Pinpoint the cell where the given text exists, returning its (x, y) midpoint coordinate. 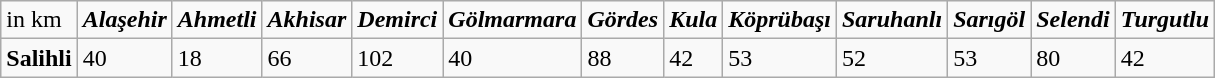
80 (1073, 58)
Saruhanlı (892, 20)
102 (398, 58)
Kula (694, 20)
66 (307, 58)
Gördes (623, 20)
Sarıgöl (990, 20)
18 (217, 58)
Selendi (1073, 20)
Salihli (39, 58)
Alaşehir (124, 20)
Gölmarmara (512, 20)
in km (39, 20)
52 (892, 58)
Ahmetli (217, 20)
88 (623, 58)
Turgutlu (1165, 20)
Demirci (398, 20)
Köprübaşı (780, 20)
Akhisar (307, 20)
